Search for the cell housing the specified text and yield its (x, y) center coordinate. 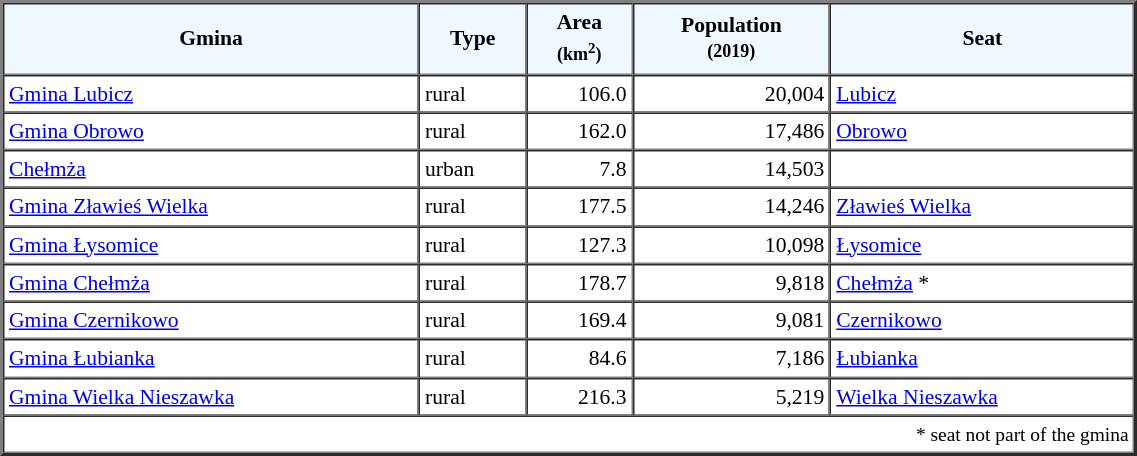
177.5 (579, 207)
Gmina Lubicz (211, 93)
Lubicz (982, 93)
127.3 (579, 245)
169.4 (579, 321)
Population(2019) (731, 38)
9,081 (731, 321)
17,486 (731, 131)
10,098 (731, 245)
5,219 (731, 396)
162.0 (579, 131)
Gmina Chełmża (211, 283)
7.8 (579, 169)
20,004 (731, 93)
84.6 (579, 359)
Chełmża * (982, 283)
urban (472, 169)
Gmina Obrowo (211, 131)
Łubianka (982, 359)
106.0 (579, 93)
Zławieś Wielka (982, 207)
178.7 (579, 283)
216.3 (579, 396)
9,818 (731, 283)
Gmina Wielka Nieszawka (211, 396)
Area(km2) (579, 38)
Chełmża (211, 169)
* seat not part of the gmina (569, 434)
Gmina Czernikowo (211, 321)
Gmina Łubianka (211, 359)
Obrowo (982, 131)
Łysomice (982, 245)
Type (472, 38)
Gmina (211, 38)
Czernikowo (982, 321)
Gmina Zławieś Wielka (211, 207)
14,503 (731, 169)
14,246 (731, 207)
7,186 (731, 359)
Wielka Nieszawka (982, 396)
Gmina Łysomice (211, 245)
Seat (982, 38)
